Return (X, Y) of the center of cell containing provided text 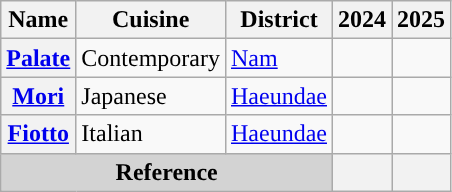
Cuisine (151, 20)
Reference (167, 172)
Japanese (151, 96)
2025 (422, 20)
Name (38, 20)
Mori (38, 96)
2024 (362, 20)
Nam (278, 58)
Italian (151, 134)
Palate (38, 58)
Fiotto (38, 134)
Contemporary (151, 58)
District (278, 20)
